Return (X, Y) of the center of cell containing provided text 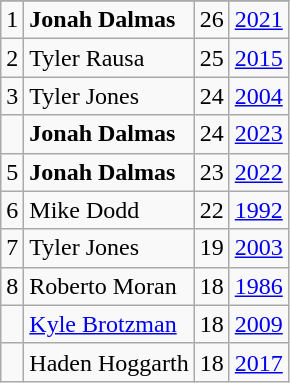
7 (12, 248)
2022 (258, 172)
Mike Dodd (109, 210)
1 (12, 20)
5 (12, 172)
2017 (258, 362)
1992 (258, 210)
23 (212, 172)
2 (12, 58)
1986 (258, 286)
Roberto Moran (109, 286)
6 (12, 210)
Tyler Rausa (109, 58)
2004 (258, 96)
2023 (258, 134)
8 (12, 286)
2003 (258, 248)
2015 (258, 58)
22 (212, 210)
3 (12, 96)
25 (212, 58)
Kyle Brotzman (109, 324)
2021 (258, 20)
Haden Hoggarth (109, 362)
2009 (258, 324)
26 (212, 20)
19 (212, 248)
